Return the [X, Y] coordinate for the center point of the cell that contains the specified text.  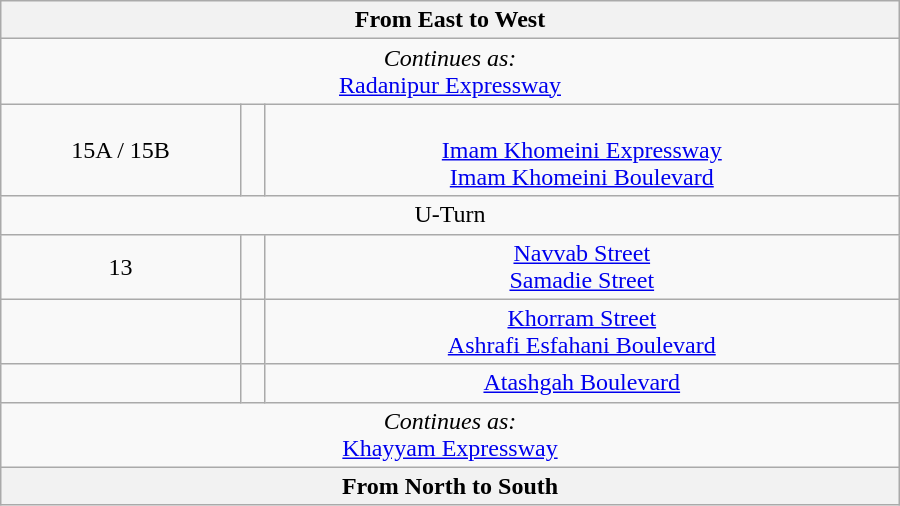
From East to West [450, 20]
From North to South [450, 486]
13 [120, 266]
Atashgah Boulevard [582, 383]
Navvab Street Samadie Street [582, 266]
Continues as: Radanipur Expressway [450, 72]
Khorram Street Ashrafi Esfahani Boulevard [582, 332]
15A / 15B [120, 150]
U-Turn [450, 215]
Imam Khomeini Expressway Imam Khomeini Boulevard [582, 150]
Continues as: Khayyam Expressway [450, 434]
